Extract the (x, y) coordinate from the center of the cell holding the provided text.  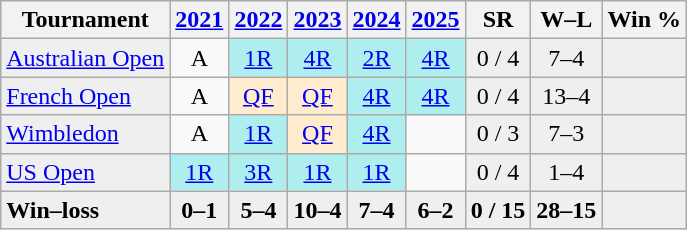
W–L (566, 20)
SR (498, 20)
2025 (436, 20)
1–4 (566, 172)
7–3 (566, 134)
2R (376, 58)
Wimbledon (86, 134)
Win–loss (86, 210)
2022 (258, 20)
French Open (86, 96)
0 / 15 (498, 210)
2023 (318, 20)
0 / 3 (498, 134)
28–15 (566, 210)
5–4 (258, 210)
10–4 (318, 210)
Win % (644, 20)
Australian Open (86, 58)
3R (258, 172)
6–2 (436, 210)
2024 (376, 20)
2021 (200, 20)
0–1 (200, 210)
US Open (86, 172)
13–4 (566, 96)
Tournament (86, 20)
